From the cell containing the given text, extract its center point as (X, Y) coordinate. 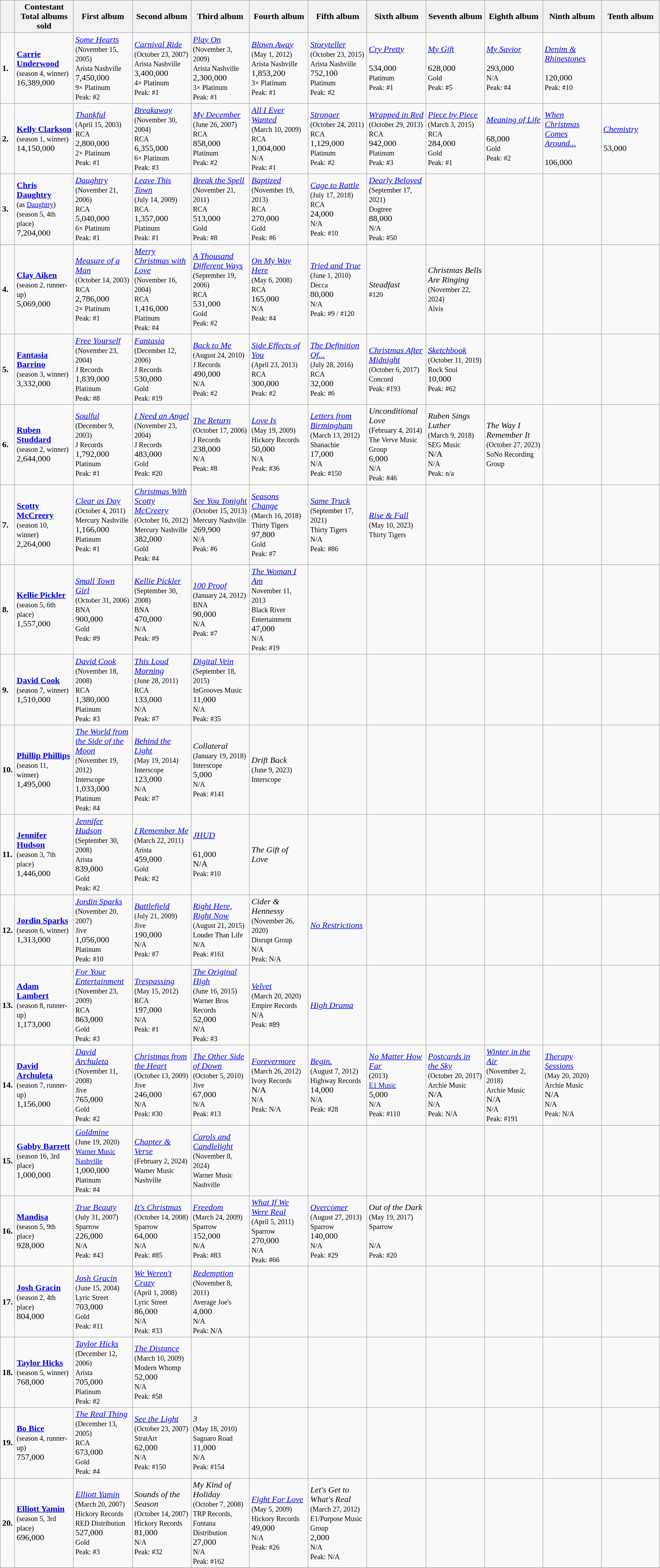
My December(June 26, 2007)RCA858,000PlatinumPeak: #2 (220, 139)
Sixth album (396, 17)
This Loud Morning(June 28, 2011)RCA133,000N/APeak: #7 (162, 689)
Jennifer Hudson(September 30, 2008)Arista839,000GoldPeak: #2 (103, 854)
The Real Thing(December 13, 2005)RCA673,000GoldPeak: #4 (103, 1443)
Second album (162, 17)
Clay Aiken(season 2, runner-up)5,069,000 (44, 289)
Stronger(October 24, 2011)RCA1,129,000PlatinumPeak: #2 (337, 139)
Carnival Ride(October 23, 2007)Arista Nashville3,400,0004× PlatinumPeak: #1 (162, 68)
Sounds of the Season(October 14, 2007)Hickory Records81,000N/APeak: #32 (162, 1523)
Measure of a Man(October 14, 2003)RCA2,786,0002× PlatinumPeak: #1 (103, 289)
I Need an Angel(November 23, 2004)J Records483,000GoldPeak: #20 (162, 444)
All I Ever Wanted(March 10, 2009)RCA1,004,000N/APeak: #1 (279, 139)
Dearly Beloved(September 17, 2021)Dogtree88,000N/APeak: #50 (396, 209)
Chemistry53,000 (630, 139)
The Gift of Love (279, 854)
Freedom(March 24, 2009)Sparrow152,000N/APeak: #83 (220, 1231)
Leave This Town(July 14, 2009)RCA1,357,000PlatinumPeak: #1 (162, 209)
19. (8, 1443)
Play On(November 3, 2009)Arista Nashville2,300,0003× PlatinumPeak: #1 (220, 68)
Fourth album (279, 17)
David Archuleta(season 7, runner-up)1,156,000 (44, 1086)
Denim & Rhinestones120,000 Peak: #10 (572, 68)
No Restrictions (337, 930)
Third album (220, 17)
Drift Back(June 9, 2023)Interscope (279, 770)
David Archuleta(November 11, 2008)Jive765,000GoldPeak: #2 (103, 1086)
JHUD61,000N/APeak: #10 (220, 854)
Postcards in the Sky(October 20, 2017)Archie MusicN/AN/APeak: N/A (455, 1086)
Christmas After Midnight(October 6, 2017)ConcordPeak: #193 (396, 369)
Side Effects of You(April 23, 2013)RCA300,000Peak: #2 (279, 369)
Jennifer Hudson(season 3, 7th place)1,446,000 (44, 854)
A Thousand Different Ways(September 19, 2006)RCA531,000GoldPeak: #2 (220, 289)
Thankful (April 15, 2003)RCA2,800,0002× PlatinumPeak: #1 (103, 139)
It's Christmas(October 14, 2008)Sparrow64,000N/APeak: #85 (162, 1231)
Fifth album (337, 17)
The Distance(March 10, 2009)Modern Whomp 52,000N/APeak: #58 (162, 1372)
High Drama (337, 1005)
14. (8, 1086)
Some Hearts(November 15, 2005)Arista Nashville7,450,0009× PlatinumPeak: #2 (103, 68)
Forevermore(March 26, 2012)Ivory RecordsN/AN/APeak: N/A (279, 1086)
Ruben Sings Luther(March 9, 2018)SEG MusicN/AN/APeak: n/a (455, 444)
Carols and Candlelight(November 8, 2024)Warner Music Nashville (220, 1161)
Let's Get to What's Real(March 27, 2012)E1/Purpose Music Group2,000N/APeak: N/A (337, 1523)
Elliott Yamin(season 5, 3rd place)696,000 (44, 1523)
Christmas With Scotty McCreery(October 16, 2012)Mercury Nashville382,000GoldPeak: #4 (162, 525)
The Woman I AmNovember 11, 2013Black River Entertainment47,000N/APeak: #19 (279, 609)
Right Here, Right Now(August 21, 2015)Louder Than LifeN/APeak: #161 (220, 930)
Breakaway(November 30, 2004)RCA6,355,0006× PlatinumPeak: #3 (162, 139)
8. (8, 609)
6. (8, 444)
On My Way Here(May 6, 2008)RCA165,000N/APeak: #4 (279, 289)
Baptized(November 19, 2013)RCA270,000 Gold Peak: #6 (279, 209)
See the Light(October 23, 2007)StratArt62,000N/APeak: #150 (162, 1443)
13. (8, 1005)
Ruben Studdard(season 2, winner)2,644,000 (44, 444)
Kellie Pickler(September 30, 2008)BNA470,000N/APeak: #9 (162, 609)
Eighth album (514, 17)
Merry Christmas with Love(November 16, 2004)RCA1,416,000PlatinumPeak: #4 (162, 289)
5. (8, 369)
Cage to Rattle(July 17, 2018)RCA24,000 N/APeak: #10 (337, 209)
Scotty McCreery(season 10, winner)2,264,000 (44, 525)
Jordin Sparks(November 20, 2007)Jive1,056,000PlatinumPeak: #10 (103, 930)
Daughtry(November 21, 2006)RCA5,040,0006× PlatinumPeak: #1 (103, 209)
Taylor Hicks(December 12, 2006)Arista 705,000PlatinumPeak: #2 (103, 1372)
9. (8, 689)
2. (8, 139)
Cider & Hennessy(November 26, 2020)Disrupt GroupN/APeak: N/A (279, 930)
Overcomer(August 27, 2013)Sparrow140,000N/APeak: #29 (337, 1231)
Goldmine(June 19, 2020)Warner Music Nashville1,000,000PlatinumPeak: #4 (103, 1161)
Josh Gracin(season 2, 4th place)804,000 (44, 1302)
11. (8, 854)
Christmas Bells Are Ringing(November 22, 2024)Alvis (455, 289)
First album (103, 17)
What If We Were Real(April 5, 2011)Sparrow270,000N/APeak: #66 (279, 1231)
Ninth album (572, 17)
True Beauty(July 31, 2007)Sparrow226,000N/APeak: #43 (103, 1231)
Chapter & Verse(February 2, 2024)Warner Music Nashville (162, 1161)
7. (8, 525)
Digital Vein(September 18, 2015)InGrooves Music11,000N/APeak: #35 (220, 689)
20. (8, 1523)
Redemption(November 8, 2011)Average Joe's4,000N/APeak: N/A (220, 1302)
Meaning of Life 68,000GoldPeak: #2 (514, 139)
Velvet(March 20, 2020)Empire RecordsN/APeak: #89 (279, 1005)
Battlefield(July 21, 2009)Jive190,000N/APeak: #7 (162, 930)
My Gift628,000GoldPeak: #5 (455, 68)
10. (8, 770)
1. (8, 68)
Piece by Piece(March 3, 2015)RCA284,000GoldPeak: #1 (455, 139)
Storyteller(October 23, 2015)Arista Nashville752,100PlatinumPeak: #2 (337, 68)
ContestantTotal albums sold (44, 17)
Seasons Change(March 16, 2018)Thirty Tigers97,800GoldPeak: #7 (279, 525)
15. (8, 1161)
Unconditional Love(February 4, 2014)The Verve Music Group6,000N/APeak: #46 (396, 444)
We Weren't Crazy(April 1, 2008)Lyric Street86,000N/APeak: #33 (162, 1302)
See You Tonight(October 15, 2013)Mercury Nashville269,900N/APeak: #6 (220, 525)
Fantasia Barrino(season 3, winner)3,332,000 (44, 369)
The Original High(June 16, 2015)Warner Bros Records52,000N/APeak: #3 (220, 1005)
Seventh album (455, 17)
Love Is(May 19, 2009)Hickory Records50,000N/APeak: #36 (279, 444)
4. (8, 289)
18. (8, 1372)
I Remember Me(March 22, 2011)Arista459,000GoldPeak: #2 (162, 854)
The Other Side of Down(October 5, 2010)Jive67,000N/APeak: #13 (220, 1086)
Tried and True(June 1, 2010)Decca 80,000 N/APeak: #9 / #120 (337, 289)
Bo Bice(season 4, runner-up)757,000 (44, 1443)
Carrie Underwood(season 4, winner)16,389,000 (44, 68)
David Cook(season 7, winner)1,510,000 (44, 689)
Kellie Pickler(season 5, 6th place)1,557,000 (44, 609)
For Your Entertainment(November 23, 2009)RCA863,000GoldPeak: #3 (103, 1005)
Winter in the Air(November 2, 2018)Archie MusicN/AN/APeak: #191 (514, 1086)
Josh Gracin(June 15, 2004)Lyric Street703,000GoldPeak: #11 (103, 1302)
Jordin Sparks(season 6, winner)1,313,000 (44, 930)
Mandisa(season 5, 9th place)928,000 (44, 1231)
100 Proof(January 24, 2012)BNA90,000N/APeak: #7 (220, 609)
3. (8, 209)
Steadfast#120 (396, 289)
Break the Spell(November 21, 2011)RCA513,000 GoldPeak: #8 (220, 209)
The World from the Side of the Moon(November 19, 2012)Interscope1,033,000PlatinumPeak: #4 (103, 770)
Small Town Girl(October 31, 2006)BNA900,000GoldPeak: #9 (103, 609)
Therapy Sessions(May 20, 2020)Archie MusicN/AN/APeak: N/A (572, 1086)
Clear as Day(October 4, 2011)Mercury Nashville1,166,000PlatinumPeak: #1 (103, 525)
16. (8, 1231)
17. (8, 1302)
Tenth album (630, 17)
Fight For Love(May 5, 2009)Hickory Records49,000N/APeak: #26 (279, 1523)
Kelly Clarkson(season 1, winner)14,150,000 (44, 139)
12. (8, 930)
Collateral(January 19, 2018)Interscope5,000N/APeak: #141 (220, 770)
Letters from Birmingham(March 13, 2012)Shanachie17,000N/APeak: #150 (337, 444)
Sketchbook(October 11, 2019)Rock Soul10,000Peak: #62 (455, 369)
Wrapped in Red(October 29, 2013)RCA942,000PlatinumPeak: #3 (396, 139)
The Return(October 17, 2006)J Records238,000N/APeak: #8 (220, 444)
My Kind of Holiday(October 7, 2008)TRP Records,Fontana Distribution27,000N/APeak: #162 (220, 1523)
Gabby Barrett(season 16, 3rd place)1,000,000 (44, 1161)
Rise & Fall(May 10, 2023)Thirty Tigers (396, 525)
Trespassing(May 15, 2012)RCA197,000N/APeak: #1 (162, 1005)
Begin.(August 7, 2012)Highway Records14,000N/APeak: #28 (337, 1086)
Blown Away(May 1, 2012)Arista Nashville1,853,2003× PlatinumPeak: #1 (279, 68)
No Matter How Far(2013)E1 Music5,000N/APeak: #110 (396, 1086)
When Christmas Comes Around...106,000 (572, 139)
Free Yourself(November 23, 2004)J Records1,839,000PlatinumPeak: #8 (103, 369)
3(May 18, 2010)Saguaro Road11,000N/APeak: #154 (220, 1443)
My Savior293,000N/APeak: #4 (514, 68)
Phillip Phillips (season 11, winner)1,495,000 (44, 770)
Same Truck(September 17, 2021)Thirty TigersN/APeak: #86 (337, 525)
Behind the Light(May 19, 2014)Interscope123,000N/APeak: #7 (162, 770)
David Cook(November 18, 2008)RCA1,380,000PlatinumPeak: #3 (103, 689)
Taylor Hicks(season 5, winner)768,000 (44, 1372)
Adam Lambert(season 8, runner-up)1,173,000 (44, 1005)
Out of the Dark(May 19, 2017)SparrowN/APeak: #20 (396, 1231)
Soulful(December 9, 2003)J Records1,792,000PlatinumPeak: #1 (103, 444)
Fantasia(December 12, 2006)J Records530,000GoldPeak: #19 (162, 369)
Elliott Yamin(March 20, 2007)Hickory RecordsRED Distribution527,000GoldPeak: #3 (103, 1523)
The Way I Remember It(October 27, 2023)SoNo Recording Group (514, 444)
The Definition Of...(July 28, 2016)RCA32,000Peak: #6 (337, 369)
Back to Me(August 24, 2010)J Records490,000N/APeak: #2 (220, 369)
Chris Daughtry(as Daughtry)(season 5, 4th place)7,204,000 (44, 209)
Cry Pretty534,000PlatinumPeak: #1 (396, 68)
Christmas from the Heart(October 13, 2009)Jive246,000N/APeak: #30 (162, 1086)
